Determine the [X, Y] coordinate at the center of the cell enclosing the given text.  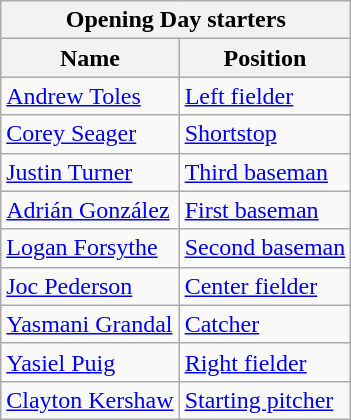
Catcher [265, 324]
First baseman [265, 210]
Opening Day starters [176, 20]
Center fielder [265, 286]
Joc Pederson [90, 286]
Name [90, 58]
Starting pitcher [265, 400]
Position [265, 58]
Corey Seager [90, 134]
Clayton Kershaw [90, 400]
Yasmani Grandal [90, 324]
Second baseman [265, 248]
Left fielder [265, 96]
Justin Turner [90, 172]
Logan Forsythe [90, 248]
Adrián González [90, 210]
Third baseman [265, 172]
Shortstop [265, 134]
Yasiel Puig [90, 362]
Right fielder [265, 362]
Andrew Toles [90, 96]
